Search for the cell housing the specified text and yield its (X, Y) center coordinate. 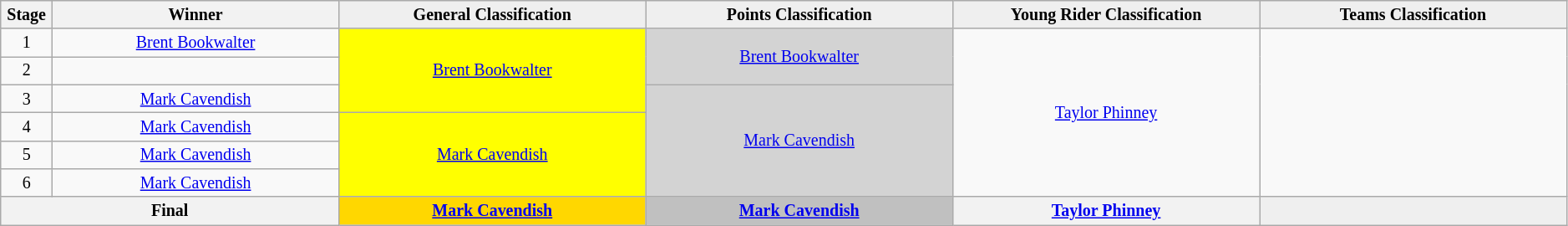
Final (170, 211)
1 (27, 44)
5 (27, 154)
2 (27, 70)
3 (27, 99)
Teams Classification (1413, 15)
Winner (195, 15)
General Classification (493, 15)
6 (27, 182)
4 (27, 127)
Stage (27, 15)
Points Classification (799, 15)
Young Rider Classification (1106, 15)
